For the text-containing cell, return its midpoint in [x, y] coordinate format. 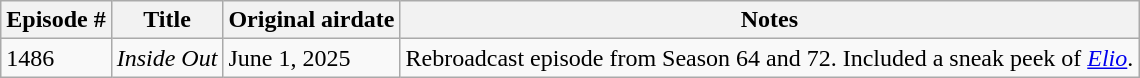
Inside Out [167, 58]
Original airdate [312, 20]
Rebroadcast episode from Season 64 and 72. Included a sneak peek of Elio. [770, 58]
Notes [770, 20]
1486 [56, 58]
Episode # [56, 20]
June 1, 2025 [312, 58]
Title [167, 20]
